Output the (X, Y) coordinate of the center of the cell containing the given text.  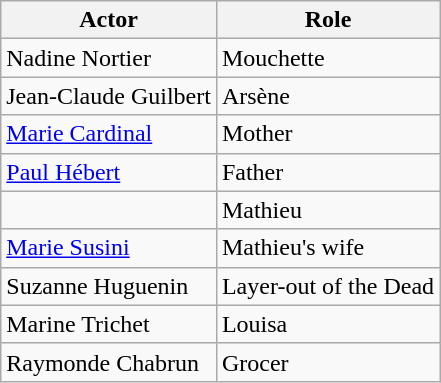
Raymonde Chabrun (109, 362)
Mother (328, 134)
Father (328, 172)
Marie Cardinal (109, 134)
Marine Trichet (109, 324)
Mathieu's wife (328, 248)
Mouchette (328, 58)
Jean-Claude Guilbert (109, 96)
Marie Susini (109, 248)
Paul Hébert (109, 172)
Louisa (328, 324)
Nadine Nortier (109, 58)
Arsène (328, 96)
Grocer (328, 362)
Suzanne Huguenin (109, 286)
Layer-out of the Dead (328, 286)
Actor (109, 20)
Role (328, 20)
Mathieu (328, 210)
